From the cell containing the given text, extract its center point as [x, y] coordinate. 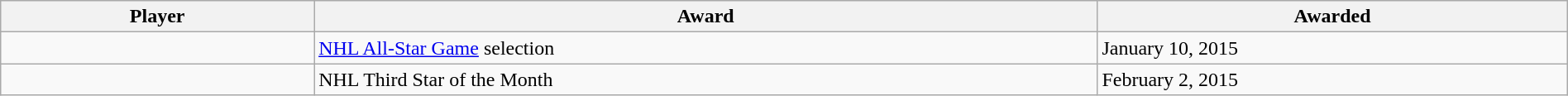
Award [706, 17]
February 2, 2015 [1332, 79]
January 10, 2015 [1332, 48]
Player [157, 17]
Awarded [1332, 17]
NHL All-Star Game selection [706, 48]
NHL Third Star of the Month [706, 79]
